Output the (x, y) coordinate of the center of the cell containing the given text.  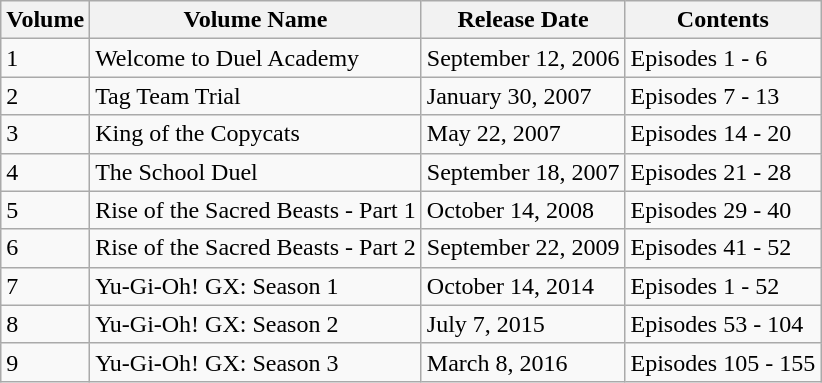
Episodes 41 - 52 (723, 248)
September 18, 2007 (523, 172)
5 (46, 210)
March 8, 2016 (523, 362)
October 14, 2008 (523, 210)
Welcome to Duel Academy (256, 58)
Episodes 14 - 20 (723, 134)
May 22, 2007 (523, 134)
Tag Team Trial (256, 96)
8 (46, 324)
Episodes 1 - 6 (723, 58)
Rise of the Sacred Beasts - Part 1 (256, 210)
Yu-Gi-Oh! GX: Season 1 (256, 286)
3 (46, 134)
September 12, 2006 (523, 58)
Rise of the Sacred Beasts - Part 2 (256, 248)
9 (46, 362)
Episodes 1 - 52 (723, 286)
Episodes 53 - 104 (723, 324)
Contents (723, 20)
Volume (46, 20)
Yu-Gi-Oh! GX: Season 3 (256, 362)
September 22, 2009 (523, 248)
7 (46, 286)
2 (46, 96)
Episodes 7 - 13 (723, 96)
4 (46, 172)
The School Duel (256, 172)
6 (46, 248)
October 14, 2014 (523, 286)
1 (46, 58)
King of the Copycats (256, 134)
Volume Name (256, 20)
Release Date (523, 20)
July 7, 2015 (523, 324)
Yu-Gi-Oh! GX: Season 2 (256, 324)
Episodes 21 - 28 (723, 172)
Episodes 29 - 40 (723, 210)
January 30, 2007 (523, 96)
Episodes 105 - 155 (723, 362)
